Return the (X, Y) coordinate for the center point of the cell that contains the specified text.  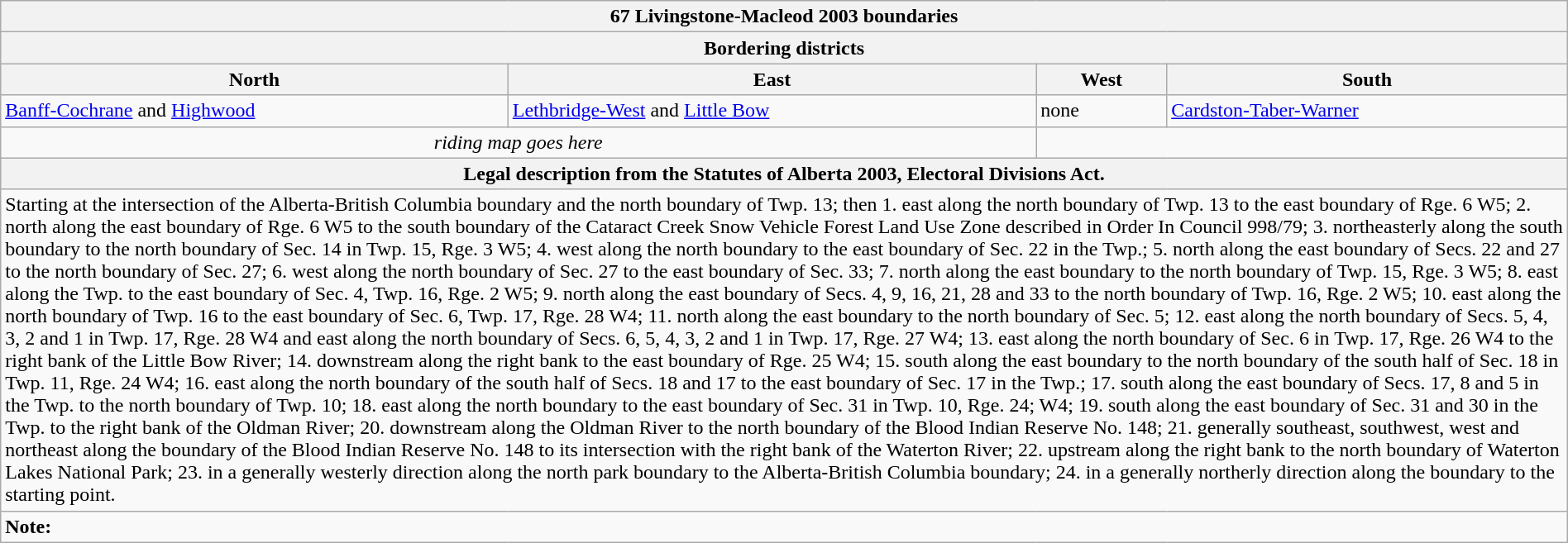
East (772, 79)
riding map goes here (519, 142)
67 Livingstone-Macleod 2003 boundaries (784, 17)
North (255, 79)
West (1102, 79)
Cardston-Taber-Warner (1367, 111)
Banff-Cochrane and Highwood (255, 111)
Lethbridge-West and Little Bow (772, 111)
Note: (784, 526)
Bordering districts (784, 48)
Legal description from the Statutes of Alberta 2003, Electoral Divisions Act. (784, 174)
South (1367, 79)
none (1102, 111)
